Determine the (X, Y) coordinate at the center of the cell enclosing the given text.  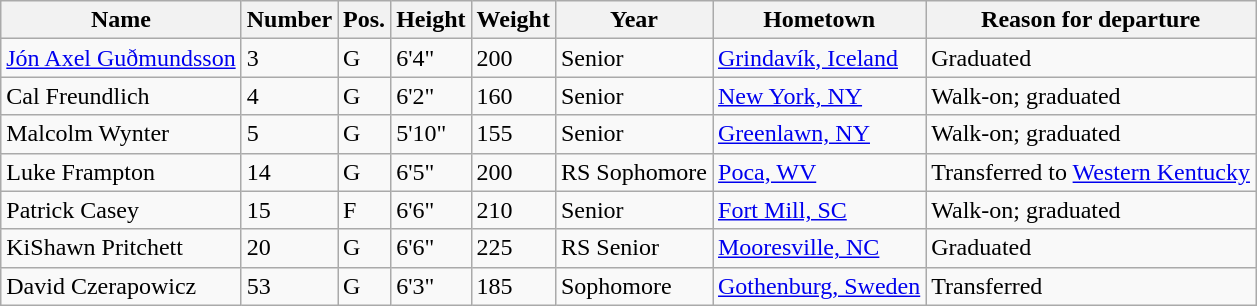
KiShawn Pritchett (121, 248)
Patrick Casey (121, 210)
15 (289, 210)
Number (289, 20)
5 (289, 134)
New York, NY (818, 96)
Year (634, 20)
Fort Mill, SC (818, 210)
53 (289, 286)
Sophomore (634, 286)
3 (289, 58)
160 (513, 96)
210 (513, 210)
Malcolm Wynter (121, 134)
Pos. (364, 20)
Hometown (818, 20)
Gothenburg, Sweden (818, 286)
Poca, WV (818, 172)
Jón Axel Guðmundsson (121, 58)
Transferred to Western Kentucky (1091, 172)
20 (289, 248)
Greenlawn, NY (818, 134)
Transferred (1091, 286)
155 (513, 134)
185 (513, 286)
Mooresville, NC (818, 248)
RS Senior (634, 248)
F (364, 210)
225 (513, 248)
Luke Frampton (121, 172)
David Czerapowicz (121, 286)
Grindavík, Iceland (818, 58)
6'5" (431, 172)
5'10" (431, 134)
6'2" (431, 96)
Name (121, 20)
Cal Freundlich (121, 96)
Reason for departure (1091, 20)
14 (289, 172)
RS Sophomore (634, 172)
Height (431, 20)
4 (289, 96)
Weight (513, 20)
6'4" (431, 58)
6'3" (431, 286)
